Locate the cell with the specified text and output its (x, y) center coordinate. 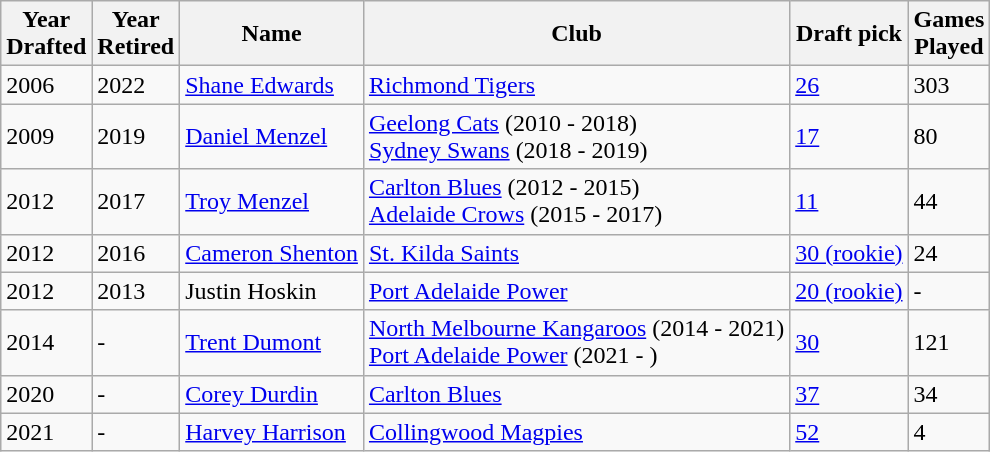
Draft pick (849, 34)
Cameron Shenton (272, 253)
2017 (136, 202)
Daniel Menzel (272, 136)
Trent Dumont (272, 342)
Club (576, 34)
Richmond Tigers (576, 85)
Name (272, 34)
Harvey Harrison (272, 432)
2019 (136, 136)
2009 (46, 136)
17 (849, 136)
24 (949, 253)
303 (949, 85)
52 (849, 432)
2021 (46, 432)
Geelong Cats (2010 - 2018)Sydney Swans (2018 - 2019) (576, 136)
20 (rookie) (849, 291)
Corey Durdin (272, 394)
44 (949, 202)
34 (949, 394)
30 (849, 342)
Troy Menzel (272, 202)
YearRetired (136, 34)
GamesPlayed (949, 34)
North Melbourne Kangaroos (2014 - 2021)Port Adelaide Power (2021 - ) (576, 342)
2022 (136, 85)
2006 (46, 85)
Carlton Blues (576, 394)
80 (949, 136)
St. Kilda Saints (576, 253)
Justin Hoskin (272, 291)
2020 (46, 394)
26 (849, 85)
37 (849, 394)
Carlton Blues (2012 - 2015)Adelaide Crows (2015 - 2017) (576, 202)
YearDrafted (46, 34)
121 (949, 342)
30 (rookie) (849, 253)
Port Adelaide Power (576, 291)
11 (849, 202)
Collingwood Magpies (576, 432)
2013 (136, 291)
2016 (136, 253)
2014 (46, 342)
4 (949, 432)
Shane Edwards (272, 85)
